Provide the (X, Y) coordinate of the cell's center where the given text is located.  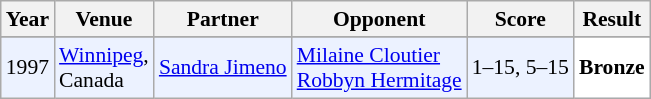
Winnipeg, Canada (104, 68)
Year (28, 19)
Milaine Cloutier Robbyn Hermitage (380, 68)
Result (612, 19)
Score (520, 19)
1997 (28, 68)
Sandra Jimeno (223, 68)
Bronze (612, 68)
Venue (104, 19)
Partner (223, 19)
Opponent (380, 19)
1–15, 5–15 (520, 68)
